Determine the [X, Y] coordinate at the center of the cell enclosing the given text.  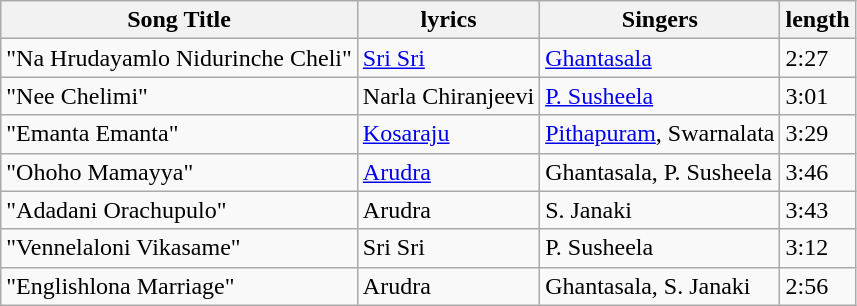
length [818, 20]
"Nee Chelimi" [180, 96]
3:12 [818, 248]
3:43 [818, 210]
Kosaraju [448, 134]
Ghantasala, S. Janaki [660, 286]
lyrics [448, 20]
Ghantasala [660, 58]
Singers [660, 20]
3:29 [818, 134]
"Na Hrudayamlo Nidurinche Cheli" [180, 58]
Narla Chiranjeevi [448, 96]
Pithapuram, Swarnalata [660, 134]
S. Janaki [660, 210]
Ghantasala, P. Susheela [660, 172]
Song Title [180, 20]
"Adadani Orachupulo" [180, 210]
"Vennelaloni Vikasame" [180, 248]
"Emanta Emanta" [180, 134]
2:56 [818, 286]
2:27 [818, 58]
3:46 [818, 172]
3:01 [818, 96]
"Ohoho Mamayya" [180, 172]
"Englishlona Marriage" [180, 286]
